Return the [X, Y] coordinate for the center point of the cell that contains the specified text.  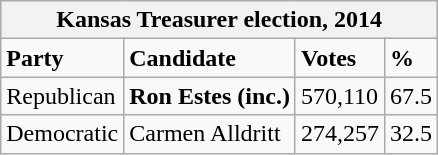
% [412, 58]
570,110 [340, 96]
Kansas Treasurer election, 2014 [220, 20]
32.5 [412, 134]
Party [62, 58]
Ron Estes (inc.) [210, 96]
Carmen Alldritt [210, 134]
Candidate [210, 58]
67.5 [412, 96]
274,257 [340, 134]
Votes [340, 58]
Democratic [62, 134]
Republican [62, 96]
